Capture the cell that displays the provided text and extract its [x, y] central coordinate. 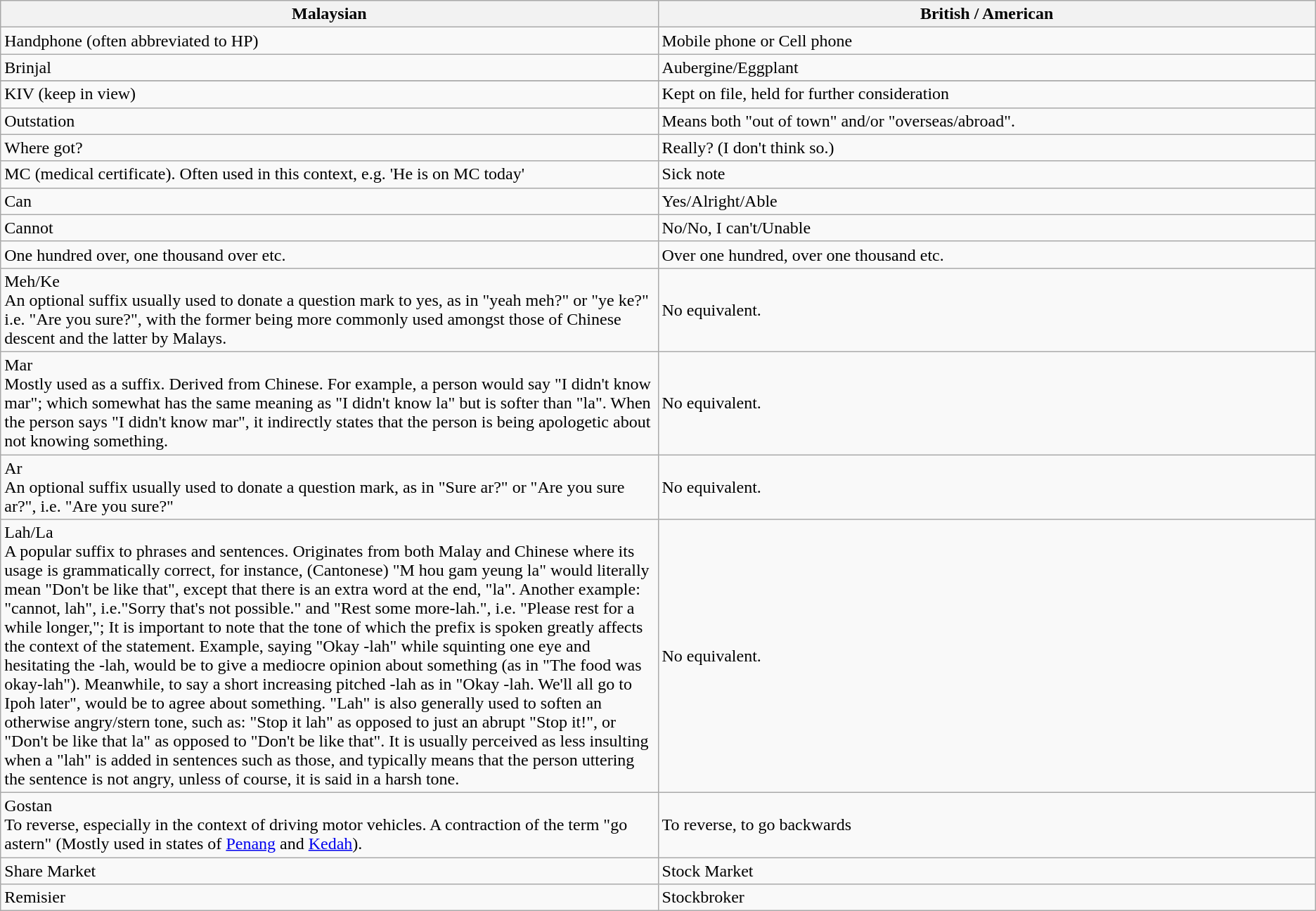
ArAn optional suffix usually used to donate a question mark, as in "Sure ar?" or "Are you sure ar?", i.e. "Are you sure?" [329, 486]
Can [329, 201]
Sick note [987, 174]
British / American [987, 14]
Remisier [329, 898]
Cannot [329, 228]
Means both "out of town" and/or "overseas/abroad". [987, 121]
Malaysian [329, 14]
Yes/Alright/Able [987, 201]
KIV (keep in view) [329, 94]
Really? (I don't think so.) [987, 148]
Kept on file, held for further consideration [987, 94]
Brinjal [329, 67]
Mobile phone or Cell phone [987, 41]
Stockbroker [987, 898]
No/No, I can't/Unable [987, 228]
Stock Market [987, 871]
Over one hundred, over one thousand etc. [987, 254]
One hundred over, one thousand over etc. [329, 254]
Where got? [329, 148]
MC (medical certificate). Often used in this context, e.g. 'He is on MC today' [329, 174]
Outstation [329, 121]
Share Market [329, 871]
Aubergine/Eggplant [987, 67]
To reverse, to go backwards [987, 825]
Handphone (often abbreviated to HP) [329, 41]
